Locate the cell with the specified text and output its (X, Y) center coordinate. 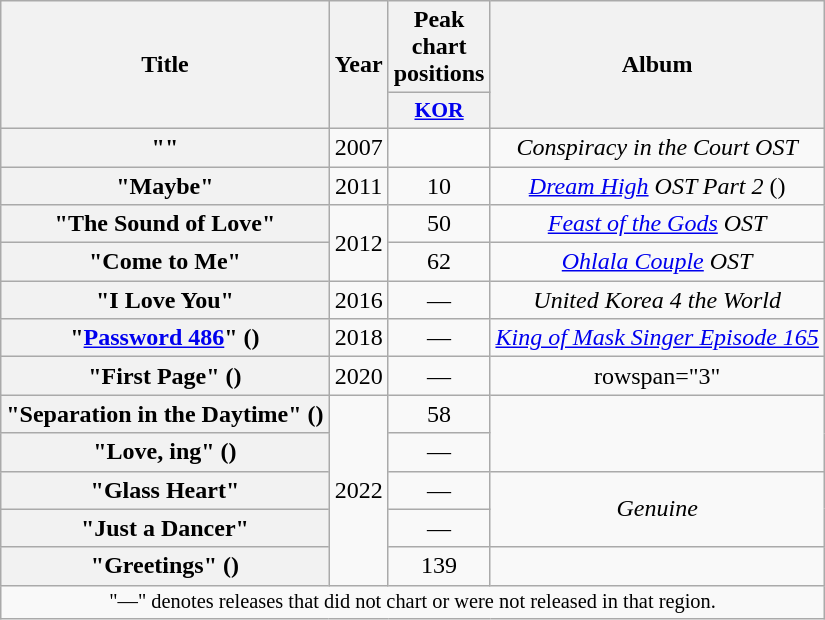
2012 (358, 243)
139 (439, 566)
62 (439, 262)
50 (439, 224)
2018 (358, 338)
"I Love You" (165, 300)
"First Page" () (165, 376)
Ohlala Couple OST (657, 262)
Album (657, 65)
"Glass Heart" (165, 490)
"Maybe" (165, 185)
"Just a Dancer" (165, 528)
Genuine (657, 509)
"" (165, 147)
rowspan="3" (657, 376)
"Love, ing" () (165, 452)
United Korea 4 the World (657, 300)
10 (439, 185)
KOR (439, 111)
Feast of the Gods OST (657, 224)
"—" denotes releases that did not chart or were not released in that region. (413, 602)
2007 (358, 147)
2022 (358, 490)
"The Sound of Love" (165, 224)
King of Mask Singer Episode 165 (657, 338)
Dream High OST Part 2 () (657, 185)
Title (165, 65)
"Greetings" () (165, 566)
"Separation in the Daytime" () (165, 414)
2011 (358, 185)
Conspiracy in the Court OST (657, 147)
Year (358, 65)
58 (439, 414)
2020 (358, 376)
"Password 486" () (165, 338)
"Come to Me" (165, 262)
2016 (358, 300)
Peak chart positions (439, 47)
